Determine the [X, Y] coordinate at the center of the cell enclosing the given text.  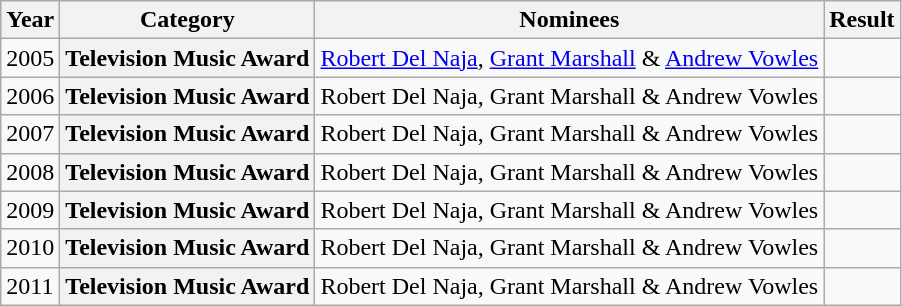
2011 [30, 286]
Nominees [570, 20]
2005 [30, 58]
2010 [30, 248]
2006 [30, 96]
2008 [30, 172]
2009 [30, 210]
Year [30, 20]
Category [188, 20]
2007 [30, 134]
Result [862, 20]
